Return [x, y] of the center of cell containing provided text 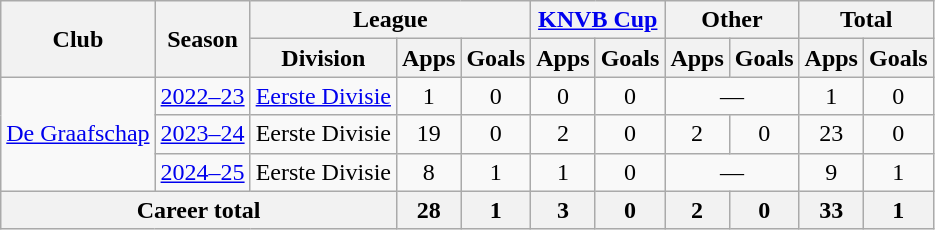
2022–23 [202, 96]
Season [202, 39]
Division [323, 58]
Career total [199, 210]
Total [866, 20]
KNVB Cup [598, 20]
23 [831, 134]
3 [563, 210]
De Graafschap [78, 134]
8 [428, 172]
Club [78, 39]
33 [831, 210]
28 [428, 210]
2023–24 [202, 134]
Other [732, 20]
19 [428, 134]
2024–25 [202, 172]
League [390, 20]
9 [831, 172]
